Determine the (x, y) coordinate at the center of the cell enclosing the given text.  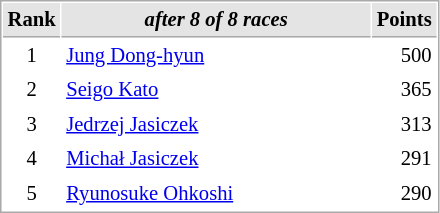
Jung Dong-hyun (216, 56)
313 (404, 124)
500 (404, 56)
after 8 of 8 races (216, 20)
290 (404, 194)
Seigo Kato (216, 90)
4 (32, 158)
Ryunosuke Ohkoshi (216, 194)
5 (32, 194)
Michał Jasiczek (216, 158)
365 (404, 90)
Jedrzej Jasiczek (216, 124)
2 (32, 90)
3 (32, 124)
Points (404, 20)
1 (32, 56)
Rank (32, 20)
291 (404, 158)
